Detect which cell encompasses the target text, then output its [x, y] center coordinate. 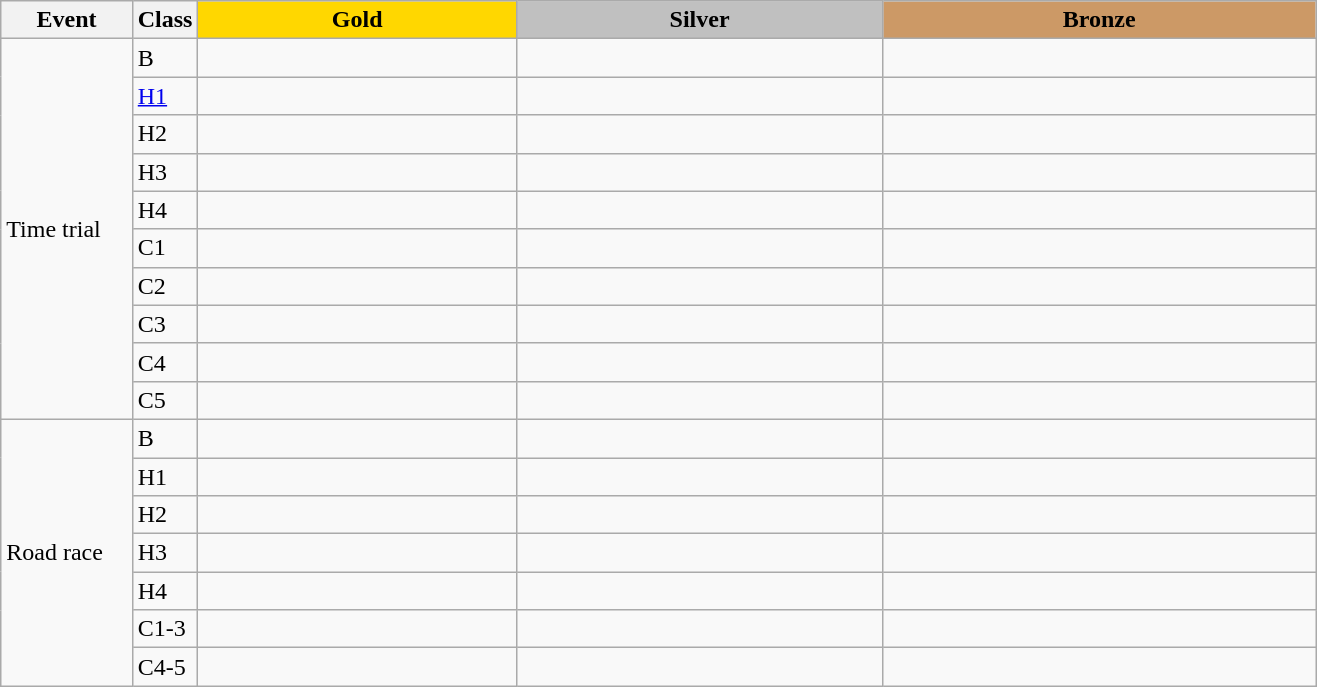
C3 [165, 324]
Silver [699, 20]
Event [66, 20]
Class [165, 20]
C2 [165, 286]
Gold [357, 20]
Bronze [1100, 20]
C1-3 [165, 629]
C4 [165, 362]
Road race [66, 552]
C1 [165, 248]
C5 [165, 400]
C4-5 [165, 667]
Time trial [66, 230]
